Return the (X, Y) coordinate for the center point of the cell that contains the specified text.  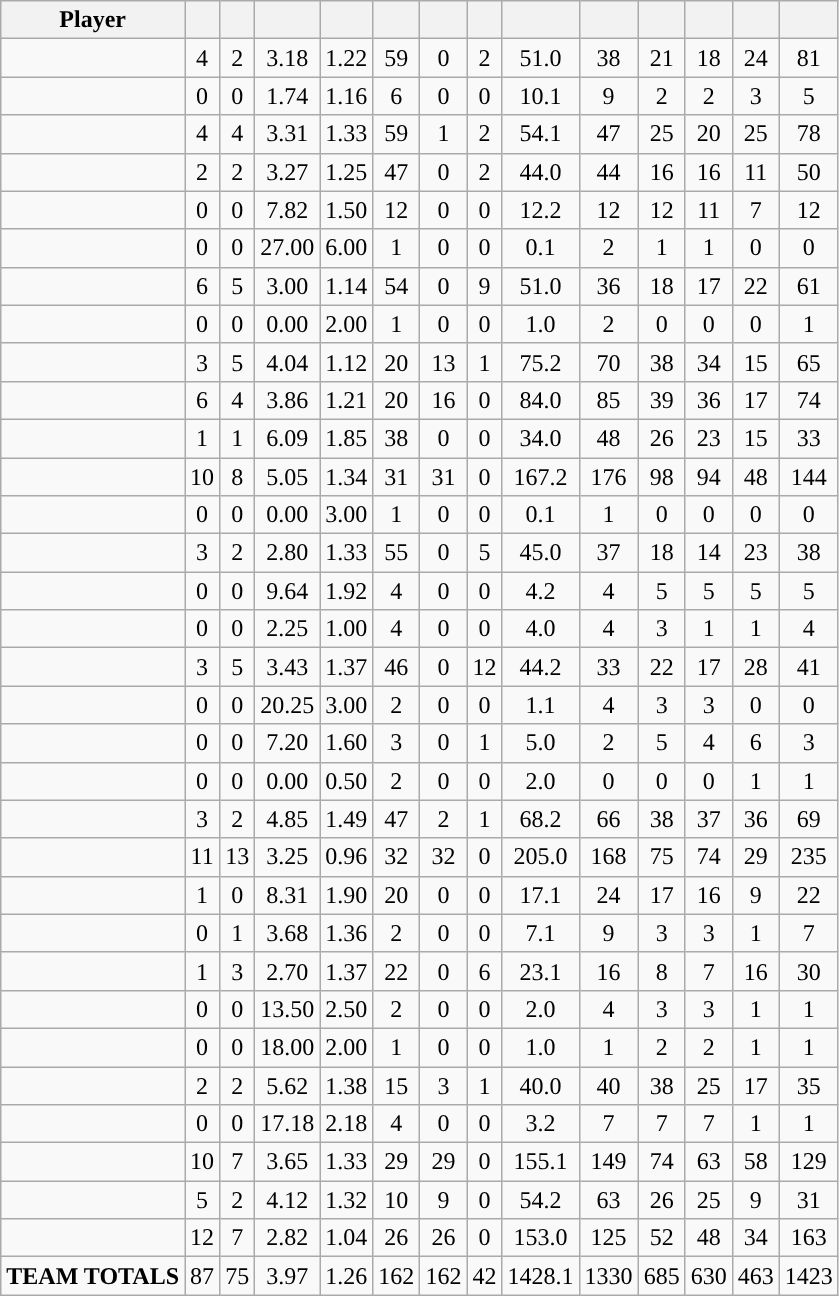
65 (808, 362)
630 (708, 1276)
98 (662, 477)
155.1 (540, 1162)
70 (608, 362)
1.12 (346, 362)
5.62 (288, 1085)
54 (396, 286)
1.34 (346, 477)
2.80 (288, 553)
3.65 (288, 1162)
685 (662, 1276)
3.2 (540, 1124)
463 (756, 1276)
30 (808, 971)
1.25 (346, 172)
3.25 (288, 857)
54.2 (540, 1200)
41 (808, 667)
TEAM TOTALS (93, 1276)
13.50 (288, 1009)
1.16 (346, 96)
167.2 (540, 477)
3.86 (288, 400)
40 (608, 1085)
129 (808, 1162)
1.92 (346, 591)
23.1 (540, 971)
54.1 (540, 134)
1423 (808, 1276)
75.2 (540, 362)
94 (708, 477)
1.32 (346, 1200)
68.2 (540, 819)
4.04 (288, 362)
17.18 (288, 1124)
7.1 (540, 933)
1.04 (346, 1238)
0.96 (346, 857)
176 (608, 477)
40.0 (540, 1085)
34.0 (540, 438)
2.18 (346, 1124)
27.00 (288, 248)
78 (808, 134)
52 (662, 1238)
3.68 (288, 933)
85 (608, 400)
149 (608, 1162)
0.50 (346, 781)
1.36 (346, 933)
44.0 (540, 172)
5.05 (288, 477)
46 (396, 667)
28 (756, 667)
4.2 (540, 591)
66 (608, 819)
1330 (608, 1276)
168 (608, 857)
1.21 (346, 400)
39 (662, 400)
8.31 (288, 895)
1.00 (346, 629)
1.60 (346, 743)
7.20 (288, 743)
50 (808, 172)
4.85 (288, 819)
84.0 (540, 400)
Player (93, 20)
42 (484, 1276)
45.0 (540, 553)
44.2 (540, 667)
12.2 (540, 210)
35 (808, 1085)
18.00 (288, 1047)
2.25 (288, 629)
61 (808, 286)
10.1 (540, 96)
1.22 (346, 58)
125 (608, 1238)
69 (808, 819)
3.43 (288, 667)
2.50 (346, 1009)
1.49 (346, 819)
144 (808, 477)
9.64 (288, 591)
81 (808, 58)
1.14 (346, 286)
235 (808, 857)
44 (608, 172)
3.31 (288, 134)
1.90 (346, 895)
163 (808, 1238)
7.82 (288, 210)
1.50 (346, 210)
2.82 (288, 1238)
2.70 (288, 971)
1428.1 (540, 1276)
87 (202, 1276)
21 (662, 58)
4.0 (540, 629)
5.0 (540, 743)
1.26 (346, 1276)
3.97 (288, 1276)
1.74 (288, 96)
17.1 (540, 895)
6.09 (288, 438)
3.27 (288, 172)
14 (708, 553)
4.12 (288, 1200)
20.25 (288, 705)
1.85 (346, 438)
3.18 (288, 58)
1.38 (346, 1085)
153.0 (540, 1238)
1.1 (540, 705)
205.0 (540, 857)
55 (396, 553)
58 (756, 1162)
6.00 (346, 248)
